Search for the cell housing the specified text and yield its [X, Y] center coordinate. 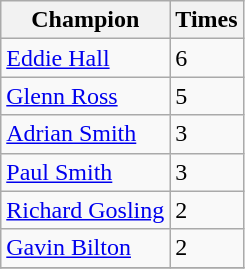
Paul Smith [86, 172]
Glenn Ross [86, 96]
5 [206, 96]
Times [206, 20]
Gavin Bilton [86, 248]
Adrian Smith [86, 134]
Richard Gosling [86, 210]
Champion [86, 20]
6 [206, 58]
Eddie Hall [86, 58]
